Provide the (x, y) coordinate of the cell's center where the given text is located.  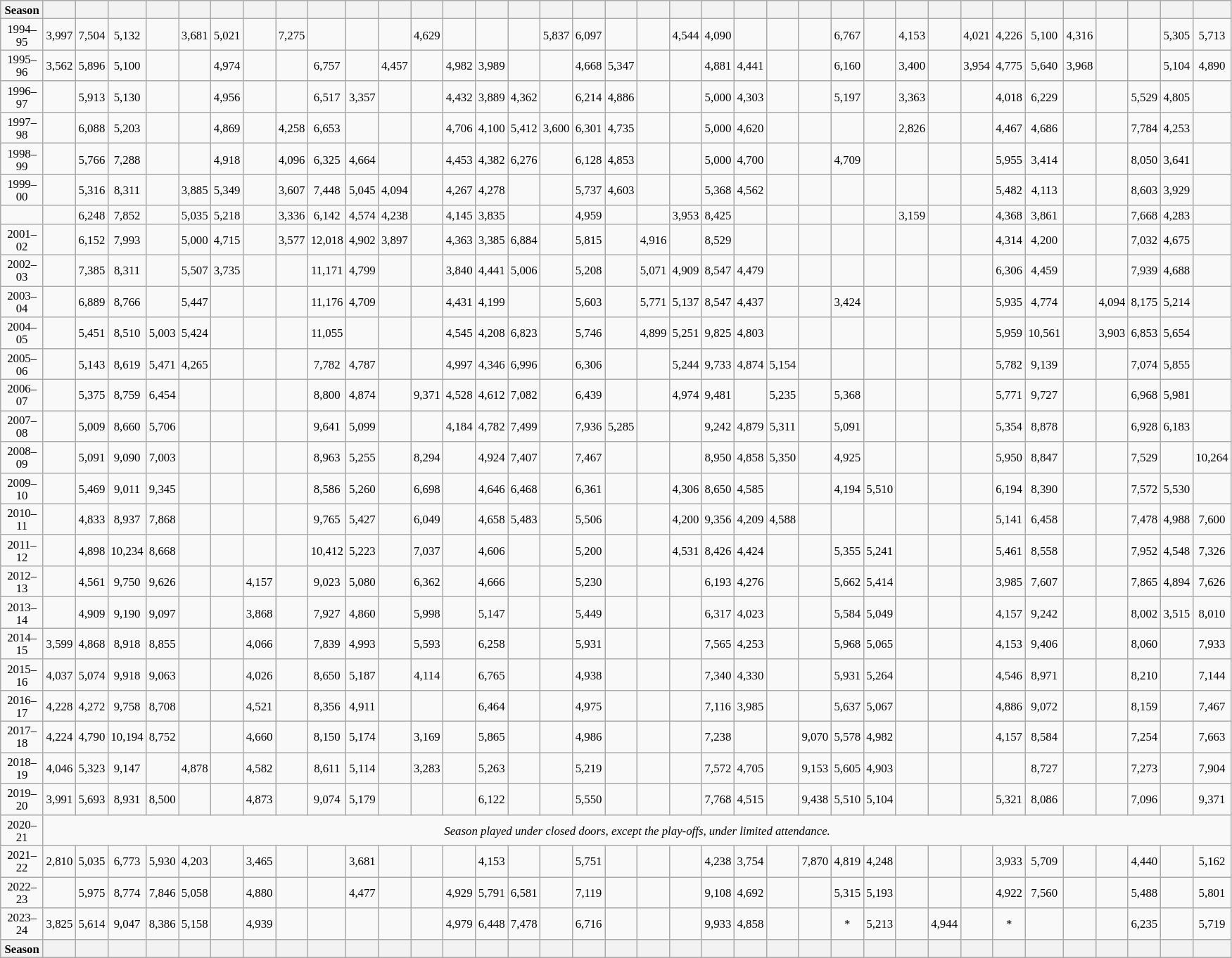
4,668 (589, 65)
1998–99 (23, 159)
5,197 (847, 97)
5,003 (163, 333)
4,267 (459, 190)
4,440 (1144, 862)
3,400 (912, 65)
6,853 (1144, 333)
5,896 (91, 65)
4,272 (91, 706)
5,640 (1044, 65)
3,953 (685, 215)
3,385 (492, 240)
2016–17 (23, 706)
4,037 (59, 675)
5,412 (524, 128)
4,944 (944, 924)
3,929 (1176, 190)
9,758 (127, 706)
8,918 (127, 644)
6,214 (589, 97)
5,315 (847, 893)
4,184 (459, 426)
4,774 (1044, 302)
5,349 (227, 190)
4,646 (492, 488)
9,345 (163, 488)
7,499 (524, 426)
3,989 (492, 65)
4,363 (459, 240)
5,099 (362, 426)
9,190 (127, 613)
4,582 (260, 768)
8,727 (1044, 768)
7,668 (1144, 215)
5,200 (589, 551)
5,801 (1212, 893)
4,096 (292, 159)
4,918 (227, 159)
4,860 (362, 613)
6,097 (589, 34)
9,047 (127, 924)
5,447 (195, 302)
5,975 (91, 893)
3,363 (912, 97)
4,938 (589, 675)
9,641 (327, 426)
4,477 (362, 893)
8,660 (127, 426)
5,791 (492, 893)
7,448 (327, 190)
9,765 (327, 519)
5,737 (589, 190)
7,846 (163, 893)
5,067 (879, 706)
5,114 (362, 768)
10,264 (1212, 457)
4,692 (750, 893)
7,993 (127, 240)
3,159 (912, 215)
7,288 (127, 159)
8,425 (718, 215)
7,275 (292, 34)
5,230 (589, 582)
8,500 (163, 799)
5,935 (1009, 302)
3,861 (1044, 215)
4,929 (459, 893)
3,889 (492, 97)
7,504 (91, 34)
5,837 (557, 34)
8,619 (127, 364)
2020–21 (23, 830)
3,607 (292, 190)
8,800 (327, 395)
6,439 (589, 395)
7,768 (718, 799)
5,049 (879, 613)
10,561 (1044, 333)
4,521 (260, 706)
4,283 (1176, 215)
4,362 (524, 97)
3,641 (1176, 159)
8,752 (163, 737)
3,357 (362, 97)
3,903 (1112, 333)
4,869 (227, 128)
6,698 (427, 488)
1997–98 (23, 128)
6,142 (327, 215)
8,937 (127, 519)
5,154 (782, 364)
6,968 (1144, 395)
4,666 (492, 582)
7,032 (1144, 240)
3,735 (227, 271)
5,130 (127, 97)
8,210 (1144, 675)
3,283 (427, 768)
9,063 (163, 675)
6,454 (163, 395)
4,997 (459, 364)
1996–97 (23, 97)
4,880 (260, 893)
7,784 (1144, 128)
4,787 (362, 364)
2015–16 (23, 675)
3,968 (1079, 65)
5,605 (847, 768)
5,855 (1176, 364)
6,088 (91, 128)
7,116 (718, 706)
5,815 (589, 240)
10,412 (327, 551)
6,757 (327, 65)
4,898 (91, 551)
4,303 (750, 97)
7,939 (1144, 271)
5,530 (1176, 488)
5,208 (589, 271)
8,611 (327, 768)
5,285 (621, 426)
6,716 (589, 924)
3,336 (292, 215)
4,562 (750, 190)
7,144 (1212, 675)
3,599 (59, 644)
4,979 (459, 924)
8,766 (127, 302)
5,488 (1144, 893)
9,750 (127, 582)
7,852 (127, 215)
5,482 (1009, 190)
5,998 (427, 613)
8,963 (327, 457)
9,108 (718, 893)
5,021 (227, 34)
5,255 (362, 457)
6,248 (91, 215)
11,171 (327, 271)
5,469 (91, 488)
4,114 (427, 675)
5,959 (1009, 333)
5,260 (362, 488)
5,214 (1176, 302)
5,766 (91, 159)
7,782 (327, 364)
5,637 (847, 706)
9,011 (127, 488)
3,933 (1009, 862)
2008–09 (23, 457)
2003–04 (23, 302)
4,890 (1212, 65)
4,453 (459, 159)
4,314 (1009, 240)
5,174 (362, 737)
6,928 (1144, 426)
4,956 (227, 97)
8,386 (163, 924)
9,072 (1044, 706)
4,658 (492, 519)
5,132 (127, 34)
7,663 (1212, 737)
5,950 (1009, 457)
5,316 (91, 190)
8,510 (127, 333)
5,584 (847, 613)
10,234 (127, 551)
6,229 (1044, 97)
4,199 (492, 302)
6,448 (492, 924)
4,548 (1176, 551)
4,224 (59, 737)
5,058 (195, 893)
4,368 (1009, 215)
4,924 (492, 457)
9,074 (327, 799)
4,881 (718, 65)
2001–02 (23, 240)
5,865 (492, 737)
7,904 (1212, 768)
6,183 (1176, 426)
8,175 (1144, 302)
7,839 (327, 644)
5,218 (227, 215)
7,933 (1212, 644)
3,562 (59, 65)
5,713 (1212, 34)
4,803 (750, 333)
3,169 (427, 737)
5,968 (847, 644)
8,971 (1044, 675)
8,774 (127, 893)
3,885 (195, 190)
4,993 (362, 644)
5,414 (879, 582)
5,263 (492, 768)
8,708 (163, 706)
4,988 (1176, 519)
2017–18 (23, 737)
5,981 (1176, 395)
2010–11 (23, 519)
2014–15 (23, 644)
4,805 (1176, 97)
4,467 (1009, 128)
2019–20 (23, 799)
6,160 (847, 65)
5,355 (847, 551)
1995–96 (23, 65)
4,437 (750, 302)
5,603 (589, 302)
4,911 (362, 706)
5,427 (362, 519)
5,143 (91, 364)
4,775 (1009, 65)
6,889 (91, 302)
8,002 (1144, 613)
5,709 (1044, 862)
5,507 (195, 271)
5,158 (195, 924)
4,879 (750, 426)
6,361 (589, 488)
4,228 (59, 706)
Season played under closed doors, except the play-offs, under limited attendance. (637, 830)
7,927 (327, 613)
5,529 (1144, 97)
4,735 (621, 128)
6,581 (524, 893)
6,152 (91, 240)
4,819 (847, 862)
7,952 (1144, 551)
3,868 (260, 613)
8,878 (1044, 426)
4,603 (621, 190)
4,959 (589, 215)
4,208 (492, 333)
6,765 (492, 675)
5,244 (685, 364)
4,700 (750, 159)
5,235 (782, 395)
7,003 (163, 457)
4,531 (685, 551)
9,147 (127, 768)
4,585 (750, 488)
5,955 (1009, 159)
3,897 (395, 240)
6,517 (327, 97)
8,529 (718, 240)
3,954 (977, 65)
3,424 (847, 302)
5,451 (91, 333)
6,317 (718, 613)
5,219 (589, 768)
2023–24 (23, 924)
4,675 (1176, 240)
9,933 (718, 924)
6,653 (327, 128)
4,986 (589, 737)
6,767 (847, 34)
5,782 (1009, 364)
4,799 (362, 271)
8,426 (718, 551)
7,385 (91, 271)
4,975 (589, 706)
4,853 (621, 159)
4,306 (685, 488)
9,626 (163, 582)
3,465 (260, 862)
5,751 (589, 862)
4,588 (782, 519)
8,855 (163, 644)
2018–19 (23, 768)
5,006 (524, 271)
6,464 (492, 706)
8,390 (1044, 488)
5,311 (782, 426)
6,884 (524, 240)
8,759 (127, 395)
8,050 (1144, 159)
8,558 (1044, 551)
3,825 (59, 924)
4,258 (292, 128)
4,194 (847, 488)
5,074 (91, 675)
4,629 (427, 34)
5,449 (589, 613)
6,128 (589, 159)
9,918 (127, 675)
5,471 (163, 364)
4,018 (1009, 97)
4,878 (195, 768)
5,203 (127, 128)
3,997 (59, 34)
2007–08 (23, 426)
7,936 (589, 426)
6,235 (1144, 924)
9,733 (718, 364)
7,565 (718, 644)
8,356 (327, 706)
4,660 (260, 737)
7,865 (1144, 582)
5,930 (163, 862)
5,251 (685, 333)
4,265 (195, 364)
5,614 (91, 924)
9,406 (1044, 644)
5,193 (879, 893)
5,009 (91, 426)
4,873 (260, 799)
2004–05 (23, 333)
5,662 (847, 582)
4,546 (1009, 675)
4,515 (750, 799)
3,577 (292, 240)
4,330 (750, 675)
4,209 (750, 519)
4,432 (459, 97)
7,407 (524, 457)
7,870 (815, 862)
7,037 (427, 551)
4,431 (459, 302)
4,066 (260, 644)
4,459 (1044, 271)
2,826 (912, 128)
5,350 (782, 457)
2006–07 (23, 395)
4,479 (750, 271)
2009–10 (23, 488)
9,438 (815, 799)
9,023 (327, 582)
7,238 (718, 737)
7,273 (1144, 768)
6,122 (492, 799)
8,603 (1144, 190)
7,600 (1212, 519)
4,226 (1009, 34)
4,346 (492, 364)
5,213 (879, 924)
7,082 (524, 395)
5,080 (362, 582)
4,620 (750, 128)
4,939 (260, 924)
10,194 (127, 737)
3,414 (1044, 159)
6,773 (127, 862)
4,868 (91, 644)
6,996 (524, 364)
8,847 (1044, 457)
1999–00 (23, 190)
7,560 (1044, 893)
6,193 (718, 582)
5,223 (362, 551)
8,010 (1212, 613)
5,347 (621, 65)
8,586 (327, 488)
5,375 (91, 395)
9,356 (718, 519)
5,179 (362, 799)
4,544 (685, 34)
5,593 (427, 644)
3,754 (750, 862)
5,483 (524, 519)
4,278 (492, 190)
11,055 (327, 333)
2005–06 (23, 364)
4,316 (1079, 34)
5,045 (362, 190)
7,340 (718, 675)
5,323 (91, 768)
9,090 (127, 457)
4,833 (91, 519)
8,950 (718, 457)
4,916 (654, 240)
6,194 (1009, 488)
4,688 (1176, 271)
9,139 (1044, 364)
2012–13 (23, 582)
8,150 (327, 737)
7,626 (1212, 582)
8,668 (163, 551)
6,301 (589, 128)
4,612 (492, 395)
2022–23 (23, 893)
7,074 (1144, 364)
6,325 (327, 159)
9,070 (815, 737)
4,026 (260, 675)
4,203 (195, 862)
3,991 (59, 799)
5,162 (1212, 862)
4,023 (750, 613)
5,264 (879, 675)
6,049 (427, 519)
4,276 (750, 582)
7,254 (1144, 737)
5,719 (1212, 924)
2021–22 (23, 862)
8,294 (427, 457)
11,176 (327, 302)
8,584 (1044, 737)
4,100 (492, 128)
9,481 (718, 395)
3,515 (1176, 613)
4,902 (362, 240)
1994–95 (23, 34)
6,258 (492, 644)
4,686 (1044, 128)
9,825 (718, 333)
5,321 (1009, 799)
4,574 (362, 215)
9,097 (163, 613)
4,545 (459, 333)
3,600 (557, 128)
8,086 (1044, 799)
4,090 (718, 34)
7,868 (163, 519)
5,137 (685, 302)
5,461 (1009, 551)
2002–03 (23, 271)
8,159 (1144, 706)
4,145 (459, 215)
8,931 (127, 799)
4,561 (91, 582)
2,810 (59, 862)
4,894 (1176, 582)
9,727 (1044, 395)
5,424 (195, 333)
6,458 (1044, 519)
5,693 (91, 799)
5,147 (492, 613)
4,790 (91, 737)
7,119 (589, 893)
4,528 (459, 395)
4,248 (879, 862)
4,021 (977, 34)
5,065 (879, 644)
6,276 (524, 159)
8,060 (1144, 644)
4,664 (362, 159)
4,113 (1044, 190)
2011–12 (23, 551)
4,899 (654, 333)
4,782 (492, 426)
5,746 (589, 333)
4,424 (750, 551)
5,913 (91, 97)
12,018 (327, 240)
4,606 (492, 551)
5,354 (1009, 426)
4,922 (1009, 893)
4,046 (59, 768)
5,506 (589, 519)
4,382 (492, 159)
5,578 (847, 737)
4,903 (879, 768)
3,835 (492, 215)
5,187 (362, 675)
4,925 (847, 457)
3,840 (459, 271)
5,241 (879, 551)
7,096 (1144, 799)
6,468 (524, 488)
5,706 (163, 426)
4,706 (459, 128)
7,607 (1044, 582)
7,529 (1144, 457)
4,705 (750, 768)
4,457 (395, 65)
5,071 (654, 271)
5,550 (589, 799)
6,362 (427, 582)
5,141 (1009, 519)
2013–14 (23, 613)
7,326 (1212, 551)
9,153 (815, 768)
5,305 (1176, 34)
5,654 (1176, 333)
6,823 (524, 333)
4,715 (227, 240)
